Pinpoint the cell where the given text exists, returning its [X, Y] midpoint coordinate. 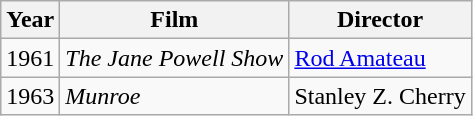
1961 [30, 58]
Film [174, 20]
Rod Amateau [380, 58]
The Jane Powell Show [174, 58]
Stanley Z. Cherry [380, 96]
1963 [30, 96]
Year [30, 20]
Munroe [174, 96]
Director [380, 20]
